Find where the given text appears and provide that cell's center as [x, y] coordinate. 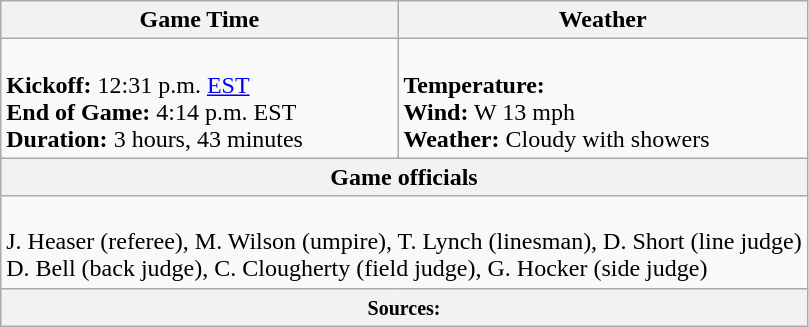
Weather [602, 20]
Game Time [200, 20]
Sources: [404, 307]
Kickoff: 12:31 p.m. EST End of Game: 4:14 p.m. EST Duration: 3 hours, 43 minutes [200, 98]
Game officials [404, 177]
Temperature: Wind: W 13 mph Weather: Cloudy with showers [602, 98]
